Find where the given text appears and provide that cell's center as [x, y] coordinate. 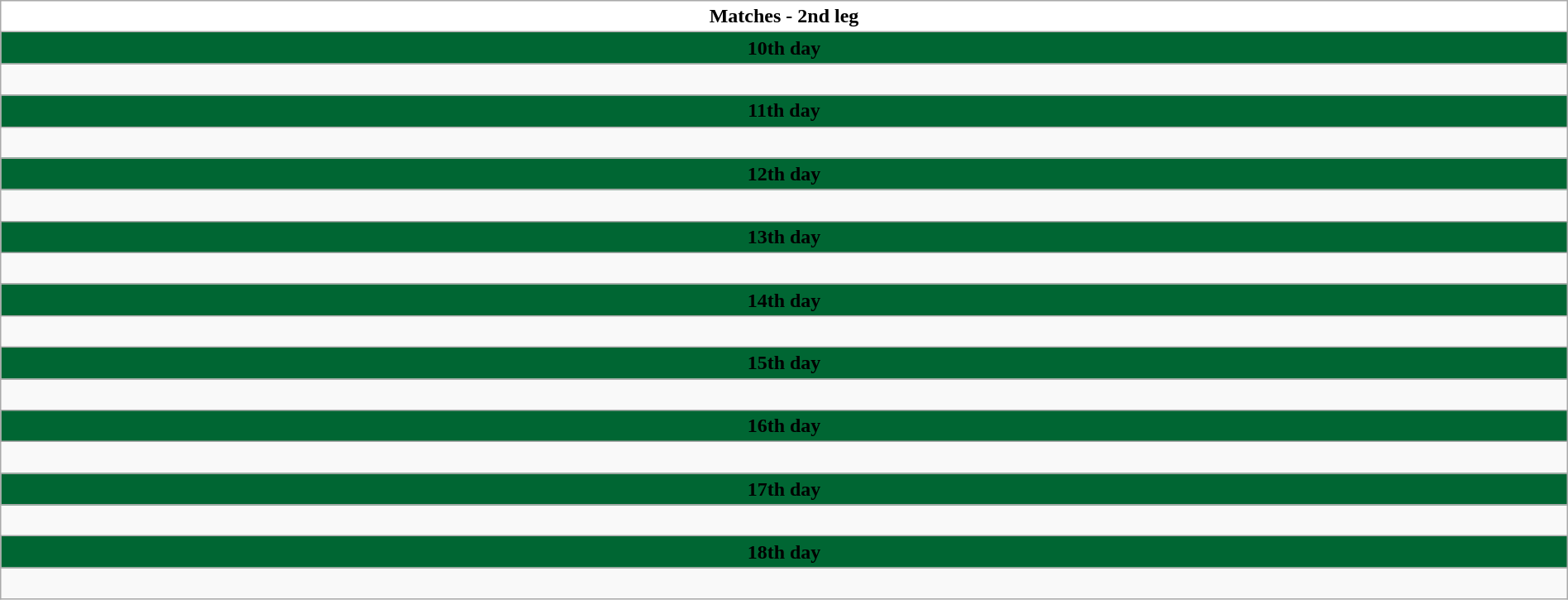
14th day [784, 300]
12th day [784, 174]
16th day [784, 426]
17th day [784, 489]
11th day [784, 111]
Matches - 2nd leg [784, 17]
15th day [784, 362]
10th day [784, 48]
18th day [784, 552]
13th day [784, 237]
